Return the (X, Y) coordinate for the center point of the cell that contains the specified text.  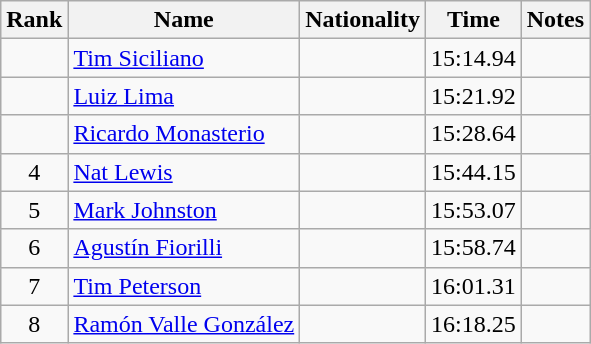
15:28.64 (473, 134)
15:58.74 (473, 248)
15:44.15 (473, 172)
Tim Peterson (184, 286)
Rank (34, 20)
Name (184, 20)
16:01.31 (473, 286)
Luiz Lima (184, 96)
Nationality (363, 20)
15:53.07 (473, 210)
Tim Siciliano (184, 58)
Ramón Valle González (184, 324)
15:14.94 (473, 58)
Mark Johnston (184, 210)
16:18.25 (473, 324)
8 (34, 324)
Notes (555, 20)
7 (34, 286)
Agustín Fiorilli (184, 248)
Time (473, 20)
6 (34, 248)
Nat Lewis (184, 172)
15:21.92 (473, 96)
Ricardo Monasterio (184, 134)
5 (34, 210)
4 (34, 172)
